Pinpoint the cell where the given text exists, returning its (x, y) midpoint coordinate. 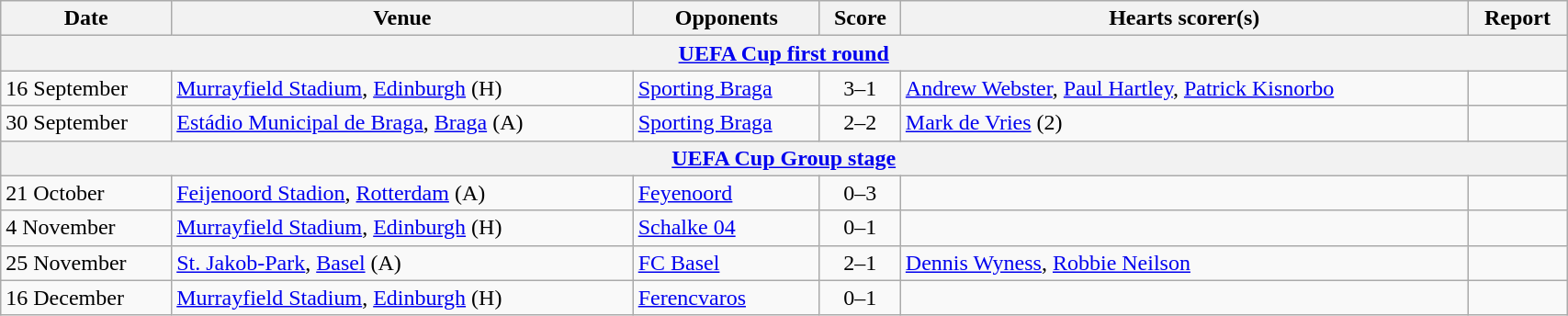
25 November (86, 263)
UEFA Cup Group stage (784, 158)
Hearts scorer(s) (1184, 18)
Mark de Vries (2) (1184, 123)
Feijenoord Stadion, Rotterdam (A) (402, 193)
Estádio Municipal de Braga, Braga (A) (402, 123)
16 September (86, 88)
Date (86, 18)
FC Basel (726, 263)
Schalke 04 (726, 228)
UEFA Cup first round (784, 53)
Feyenoord (726, 193)
Dennis Wyness, Robbie Neilson (1184, 263)
Report (1517, 18)
Venue (402, 18)
16 December (86, 298)
St. Jakob-Park, Basel (A) (402, 263)
3–1 (860, 88)
Score (860, 18)
30 September (86, 123)
Ferencvaros (726, 298)
Andrew Webster, Paul Hartley, Patrick Kisnorbo (1184, 88)
2–1 (860, 263)
2–2 (860, 123)
4 November (86, 228)
21 October (86, 193)
Opponents (726, 18)
0–3 (860, 193)
